Provide the (X, Y) coordinate of the cell's center where the given text is located.  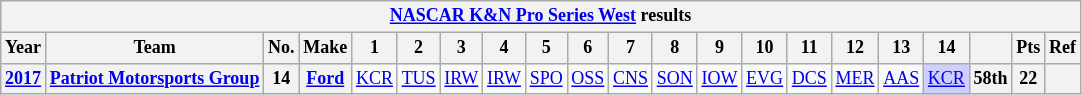
EVG (765, 78)
SON (674, 78)
OSS (588, 78)
MER (855, 78)
1 (375, 48)
8 (674, 48)
9 (720, 48)
SPO (546, 78)
TUS (418, 78)
CNS (631, 78)
3 (462, 48)
2017 (24, 78)
Make (326, 48)
2 (418, 48)
No. (282, 48)
11 (809, 48)
Team (154, 48)
Ford (326, 78)
Ref (1063, 48)
7 (631, 48)
IOW (720, 78)
Pts (1028, 48)
DCS (809, 78)
Patriot Motorsports Group (154, 78)
Year (24, 48)
4 (504, 48)
10 (765, 48)
12 (855, 48)
NASCAR K&N Pro Series West results (541, 16)
AAS (902, 78)
13 (902, 48)
6 (588, 48)
5 (546, 48)
58th (990, 78)
22 (1028, 78)
